Find where the given text appears and provide that cell's center as [x, y] coordinate. 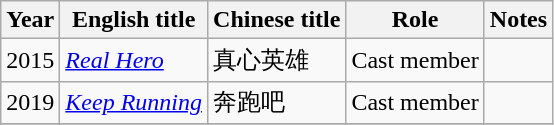
Keep Running [134, 102]
Year [30, 20]
2019 [30, 102]
Role [415, 20]
Chinese title [277, 20]
奔跑吧 [277, 102]
English title [134, 20]
2015 [30, 60]
Real Hero [134, 60]
真心英雄 [277, 60]
Notes [518, 20]
